Provide the (X, Y) coordinate of the cell's center where the given text is located.  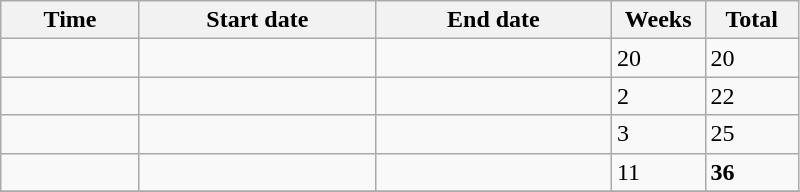
Time (70, 20)
End date (493, 20)
3 (658, 134)
25 (752, 134)
36 (752, 172)
Total (752, 20)
22 (752, 96)
11 (658, 172)
2 (658, 96)
Start date (257, 20)
Weeks (658, 20)
